Pinpoint the cell where the given text exists, returning its [x, y] midpoint coordinate. 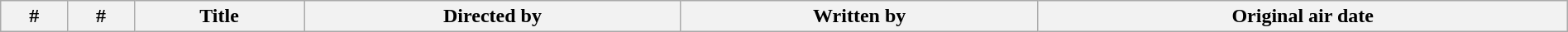
Directed by [493, 16]
Original air date [1303, 16]
Title [218, 16]
Written by [859, 16]
